From the cell containing the given text, extract its center point as (x, y) coordinate. 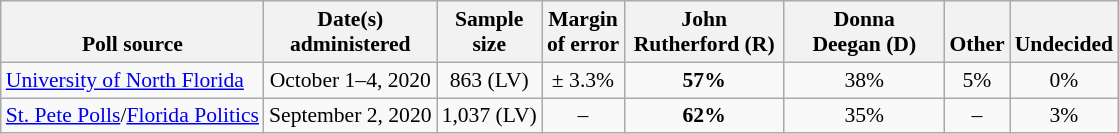
DonnaDeegan (D) (864, 32)
38% (864, 80)
0% (1064, 80)
St. Pete Polls/Florida Politics (132, 116)
Marginof error (583, 32)
Undecided (1064, 32)
35% (864, 116)
October 1–4, 2020 (350, 80)
5% (976, 80)
± 3.3% (583, 80)
863 (LV) (490, 80)
JohnRutherford (R) (704, 32)
University of North Florida (132, 80)
September 2, 2020 (350, 116)
Other (976, 32)
Samplesize (490, 32)
3% (1064, 116)
Date(s)administered (350, 32)
62% (704, 116)
57% (704, 80)
1,037 (LV) (490, 116)
Poll source (132, 32)
